Search for the cell housing the specified text and yield its [x, y] center coordinate. 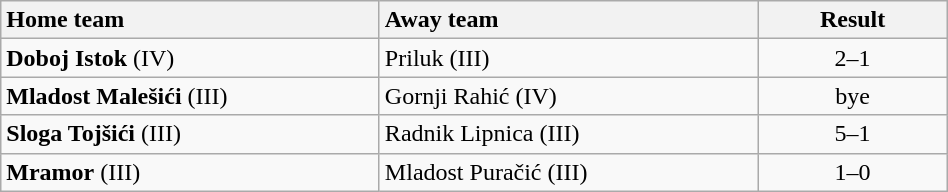
5–1 [852, 134]
Sloga Tojšići (III) [190, 134]
2–1 [852, 58]
Radnik Lipnica (III) [568, 134]
Priluk (III) [568, 58]
Mladost Puračić (III) [568, 172]
bye [852, 96]
Home team [190, 20]
Mramor (III) [190, 172]
1–0 [852, 172]
Result [852, 20]
Away team [568, 20]
Doboj Istok (IV) [190, 58]
Gornji Rahić (IV) [568, 96]
Mladost Malešići (III) [190, 96]
